Search for the cell housing the specified text and yield its (x, y) center coordinate. 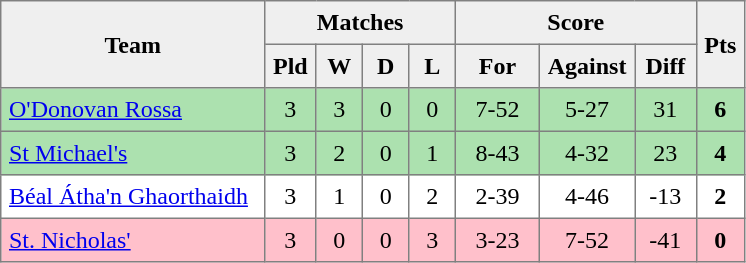
L (432, 66)
23 (666, 153)
For (497, 66)
D (385, 66)
O'Donovan Rossa (133, 110)
Team (133, 44)
2-39 (497, 197)
-13 (666, 197)
8-43 (497, 153)
-41 (666, 240)
St Michael's (133, 153)
3-23 (497, 240)
4 (720, 153)
Diff (666, 66)
4-46 (586, 197)
Pts (720, 44)
St. Nicholas' (133, 240)
Béal Átha'n Ghaorthaidh (133, 197)
Matches (360, 23)
5-27 (586, 110)
Score (576, 23)
6 (720, 110)
Pld (290, 66)
4-32 (586, 153)
Against (586, 66)
31 (666, 110)
W (339, 66)
